Search for the cell housing the specified text and yield its [X, Y] center coordinate. 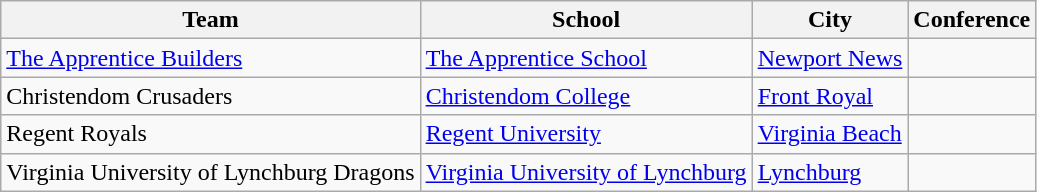
Front Royal [830, 96]
City [830, 20]
Regent Royals [210, 134]
Christendom College [586, 96]
The Apprentice School [586, 58]
Virginia University of Lynchburg Dragons [210, 172]
Lynchburg [830, 172]
The Apprentice Builders [210, 58]
Virginia Beach [830, 134]
Conference [972, 20]
Virginia University of Lynchburg [586, 172]
Team [210, 20]
Christendom Crusaders [210, 96]
School [586, 20]
Newport News [830, 58]
Regent University [586, 134]
